Return [x, y] of the center of cell containing provided text 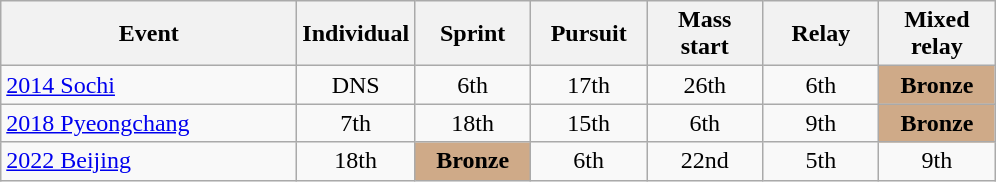
Pursuit [589, 34]
2022 Beijing [149, 161]
Sprint [473, 34]
15th [589, 123]
17th [589, 85]
Individual [356, 34]
5th [821, 161]
Event [149, 34]
Relay [821, 34]
DNS [356, 85]
Mass start [705, 34]
Mixed relay [937, 34]
22nd [705, 161]
26th [705, 85]
2014 Sochi [149, 85]
2018 Pyeongchang [149, 123]
7th [356, 123]
